Pinpoint the cell where the given text exists, returning its (x, y) midpoint coordinate. 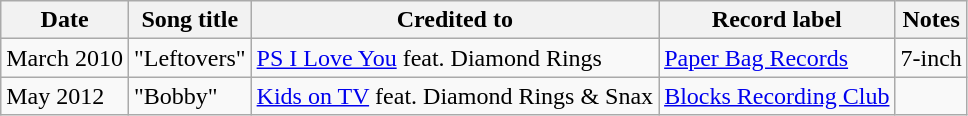
Date (65, 20)
7-inch (931, 58)
"Leftovers" (190, 58)
Kids on TV feat. Diamond Rings & Snax (455, 96)
Record label (777, 20)
March 2010 (65, 58)
PS I Love You feat. Diamond Rings (455, 58)
Credited to (455, 20)
Notes (931, 20)
Song title (190, 20)
May 2012 (65, 96)
Paper Bag Records (777, 58)
"Bobby" (190, 96)
Blocks Recording Club (777, 96)
